Detect which cell encompasses the target text, then output its [X, Y] center coordinate. 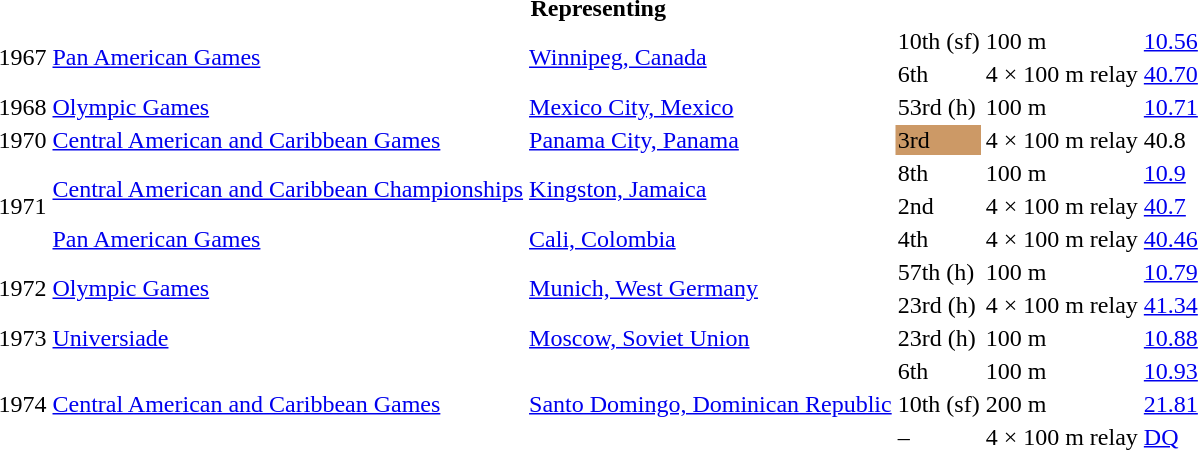
57th (h) [938, 272]
Central American and Caribbean Games [288, 140]
2nd [938, 206]
3rd [938, 140]
Panama City, Panama [711, 140]
53rd (h) [938, 107]
8th [938, 173]
4th [938, 239]
Cali, Colombia [711, 239]
200 m [1062, 404]
Mexico City, Mexico [711, 107]
Central American and Caribbean Championships [288, 190]
Universiade [288, 338]
Kingston, Jamaica [711, 190]
Moscow, Soviet Union [711, 338]
Winnipeg, Canada [711, 58]
Munich, West Germany [711, 288]
